Locate the cell with the specified text and output its (x, y) center coordinate. 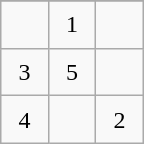
3 (24, 72)
4 (24, 120)
2 (120, 120)
5 (72, 72)
1 (72, 24)
